Determine the (X, Y) coordinate at the center of the cell enclosing the given text.  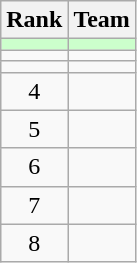
Rank (34, 20)
5 (34, 129)
7 (34, 205)
Team (102, 20)
8 (34, 243)
6 (34, 167)
4 (34, 91)
